Return (X, Y) of the center of cell containing provided text 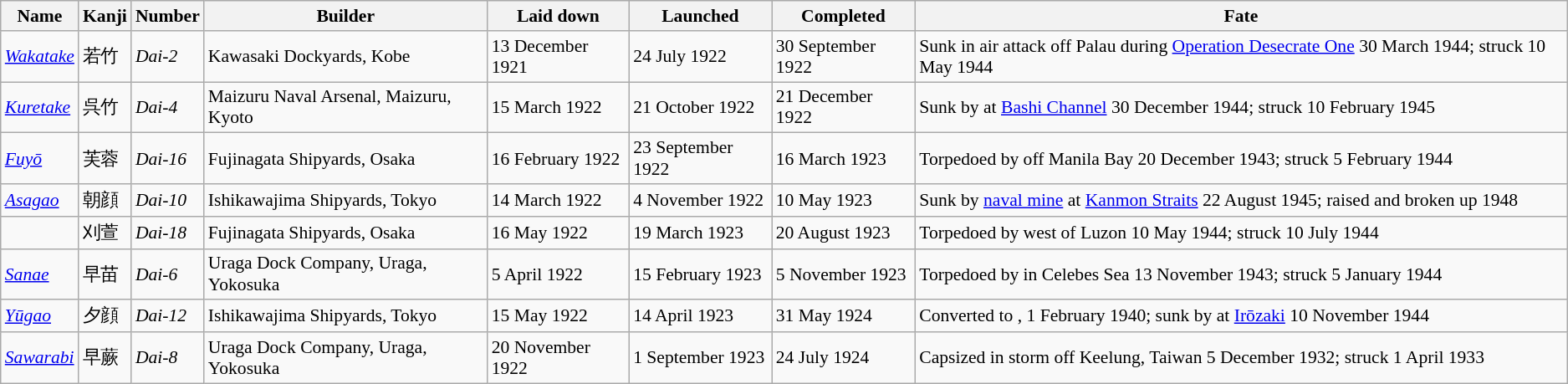
24 July 1922 (701, 57)
Asagao (40, 201)
16 May 1922 (559, 233)
Torpedoed by west of Luzon 10 May 1944; struck 10 July 1944 (1241, 233)
Kanji (105, 16)
15 May 1922 (559, 316)
Kawasaki Dockyards, Kobe (346, 57)
Sawarabi (40, 358)
24 July 1924 (843, 358)
Dai-18 (167, 233)
Maizuru Naval Arsenal, Maizuru, Kyoto (346, 107)
Dai-2 (167, 57)
Fuyō (40, 159)
Builder (346, 16)
13 December 1921 (559, 57)
若竹 (105, 57)
Name (40, 16)
5 April 1922 (559, 274)
4 November 1922 (701, 201)
Capsized in storm off Keelung, Taiwan 5 December 1932; struck 1 April 1933 (1241, 358)
Number (167, 16)
19 March 1923 (701, 233)
呉竹 (105, 107)
Torpedoed by in Celebes Sea 13 November 1943; struck 5 January 1944 (1241, 274)
Dai-10 (167, 201)
Dai-8 (167, 358)
21 December 1922 (843, 107)
16 February 1922 (559, 159)
Torpedoed by off Manila Bay 20 December 1943; struck 5 February 1944 (1241, 159)
10 May 1923 (843, 201)
14 April 1923 (701, 316)
30 September 1922 (843, 57)
Launched (701, 16)
刈萱 (105, 233)
Dai-12 (167, 316)
芙蓉 (105, 159)
Completed (843, 16)
Sunk by naval mine at Kanmon Straits 22 August 1945; raised and broken up 1948 (1241, 201)
14 March 1922 (559, 201)
1 September 1923 (701, 358)
Yūgao (40, 316)
21 October 1922 (701, 107)
Laid down (559, 16)
15 February 1923 (701, 274)
16 March 1923 (843, 159)
早苗 (105, 274)
Dai-6 (167, 274)
31 May 1924 (843, 316)
Dai-16 (167, 159)
Sunk in air attack off Palau during Operation Desecrate One 30 March 1944; struck 10 May 1944 (1241, 57)
Kuretake (40, 107)
Wakatake (40, 57)
20 August 1923 (843, 233)
20 November 1922 (559, 358)
Sanae (40, 274)
Converted to , 1 February 1940; sunk by at Irōzaki 10 November 1944 (1241, 316)
Sunk by at Bashi Channel 30 December 1944; struck 10 February 1945 (1241, 107)
15 March 1922 (559, 107)
朝顔 (105, 201)
5 November 1923 (843, 274)
Fate (1241, 16)
23 September 1922 (701, 159)
夕顔 (105, 316)
早蕨 (105, 358)
Dai-4 (167, 107)
